Determine the (X, Y) coordinate at the center of the cell enclosing the given text.  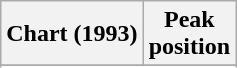
Chart (1993) (72, 34)
Peakposition (189, 34)
